Provide the (x, y) coordinate of the cell's center where the given text is located.  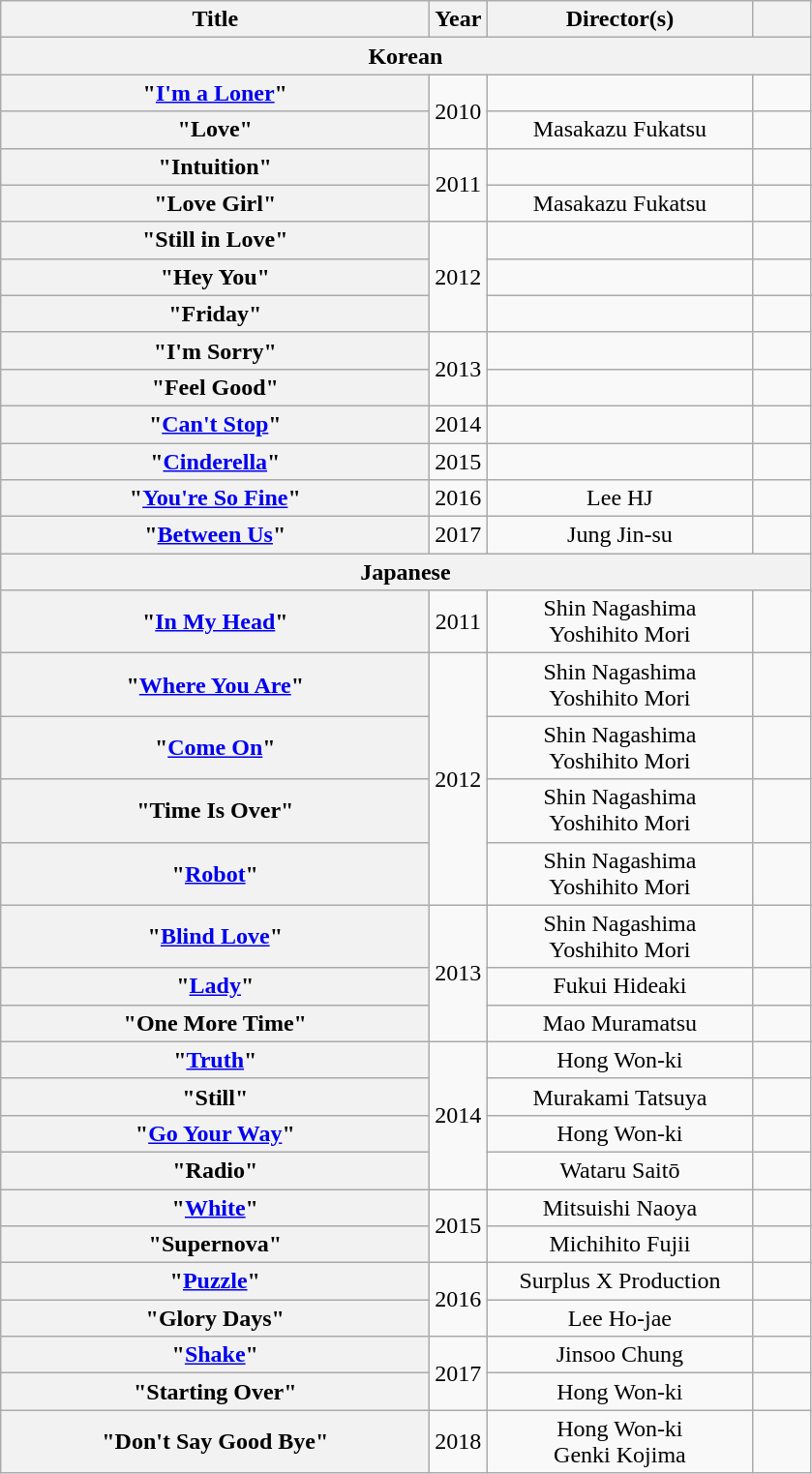
"Between Us" (215, 535)
"Friday" (215, 314)
Jinsoo Chung (619, 1355)
Year (459, 19)
Korean (406, 56)
Murakami Tatsuya (619, 1097)
Hong Won-kiGenki Kojima (619, 1442)
Fukui Hideaki (619, 986)
"Glory Days" (215, 1318)
2018 (459, 1442)
"Still in Love" (215, 240)
"Blind Love" (215, 937)
Wataru Saitō (619, 1170)
"Love Girl" (215, 203)
Japanese (406, 572)
"Hey You" (215, 277)
"I'm Sorry" (215, 350)
"Where You Are" (215, 685)
"I'm a Loner" (215, 93)
"Feel Good" (215, 387)
"White" (215, 1207)
Title (215, 19)
"Love" (215, 130)
"Lady" (215, 986)
"Intuition" (215, 166)
"Cinderella" (215, 462)
"Puzzle" (215, 1281)
"Truth" (215, 1060)
"One More Time" (215, 1023)
"Don't Say Good Bye" (215, 1442)
Surplus X Production (619, 1281)
Mitsuishi Naoya (619, 1207)
Lee Ho-jae (619, 1318)
"Can't Stop" (215, 424)
Mao Muramatsu (619, 1023)
2010 (459, 111)
"Starting Over" (215, 1392)
Director(s) (619, 19)
Lee HJ (619, 498)
"In My Head" (215, 621)
"Come On" (215, 747)
"Still" (215, 1097)
"Go Your Way" (215, 1133)
"Shake" (215, 1355)
"Supernova" (215, 1245)
Jung Jin-su (619, 535)
"Robot" (215, 873)
"Time Is Over" (215, 811)
"Radio" (215, 1170)
Michihito Fujii (619, 1245)
"You're So Fine" (215, 498)
